Detect which cell encompasses the target text, then output its [X, Y] center coordinate. 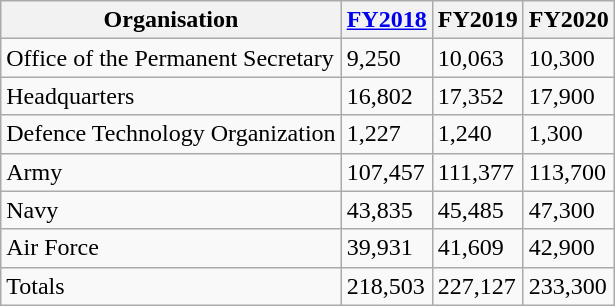
Navy [171, 210]
FY2019 [478, 20]
39,931 [386, 248]
45,485 [478, 210]
Organisation [171, 20]
41,609 [478, 248]
233,300 [568, 286]
113,700 [568, 172]
Air Force [171, 248]
42,900 [568, 248]
107,457 [386, 172]
FY2018 [386, 20]
43,835 [386, 210]
Totals [171, 286]
9,250 [386, 58]
111,377 [478, 172]
16,802 [386, 96]
47,300 [568, 210]
Army [171, 172]
1,240 [478, 134]
10,063 [478, 58]
10,300 [568, 58]
FY2020 [568, 20]
17,352 [478, 96]
17,900 [568, 96]
Headquarters [171, 96]
1,300 [568, 134]
227,127 [478, 286]
Office of the Permanent Secretary [171, 58]
1,227 [386, 134]
Defence Technology Organization [171, 134]
218,503 [386, 286]
